Pinpoint the cell where the given text exists, returning its (x, y) midpoint coordinate. 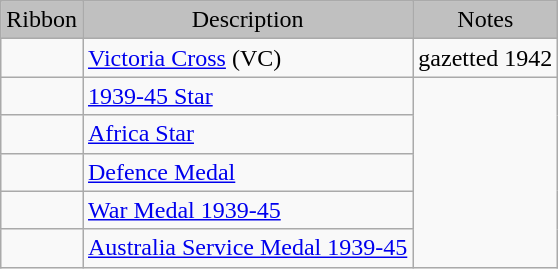
Defence Medal (247, 172)
Australia Service Medal 1939-45 (247, 248)
Africa Star (247, 134)
Victoria Cross (VC) (247, 58)
Description (247, 20)
1939-45 Star (247, 96)
War Medal 1939-45 (247, 210)
Notes (486, 20)
gazetted 1942 (486, 58)
Ribbon (42, 20)
